From the cell containing the given text, extract its center point as [X, Y] coordinate. 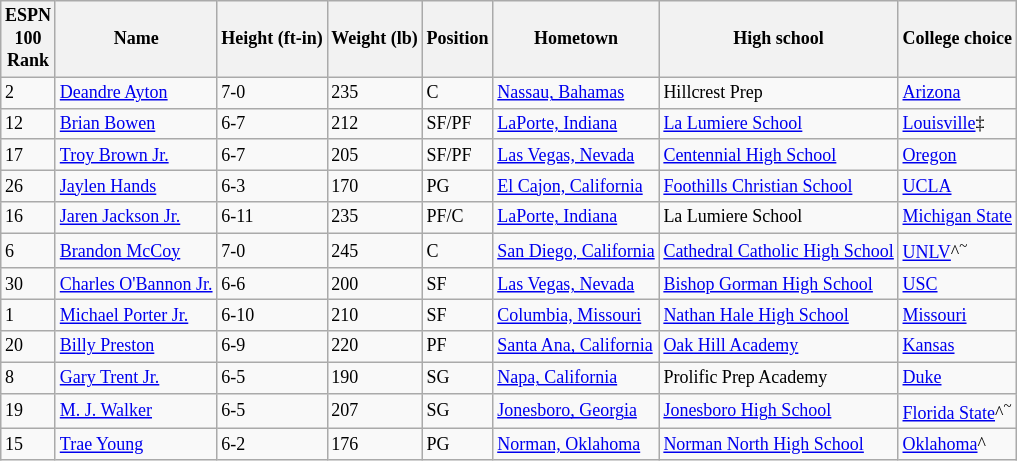
190 [374, 378]
Hometown [576, 39]
245 [374, 251]
Brandon McCoy [136, 251]
6-11 [272, 218]
ESPN 100 Rank [28, 39]
College choice [957, 39]
15 [28, 444]
El Cajon, California [576, 186]
Jaylen Hands [136, 186]
Position [458, 39]
Oregon [957, 154]
176 [374, 444]
San Diego, California [576, 251]
6-6 [272, 284]
200 [374, 284]
Hillcrest Prep [778, 92]
Troy Brown Jr. [136, 154]
6-10 [272, 316]
Jaren Jackson Jr. [136, 218]
2 [28, 92]
Billy Preston [136, 346]
USC [957, 284]
Height (ft-in) [272, 39]
26 [28, 186]
8 [28, 378]
Deandre Ayton [136, 92]
M. J. Walker [136, 411]
Napa, California [576, 378]
12 [28, 124]
16 [28, 218]
Arizona [957, 92]
Norman North High School [778, 444]
6-3 [272, 186]
PF/C [458, 218]
Louisville‡ [957, 124]
UCLA [957, 186]
Norman, Oklahoma [576, 444]
Kansas [957, 346]
Prolific Prep Academy [778, 378]
Nathan Hale High School [778, 316]
20 [28, 346]
PF [458, 346]
Weight (lb) [374, 39]
Missouri [957, 316]
Brian Bowen [136, 124]
Jonesboro High School [778, 411]
Nassau, Bahamas [576, 92]
Oak Hill Academy [778, 346]
170 [374, 186]
Michael Porter Jr. [136, 316]
Bishop Gorman High School [778, 284]
210 [374, 316]
Trae Young [136, 444]
205 [374, 154]
207 [374, 411]
220 [374, 346]
Duke [957, 378]
17 [28, 154]
6-2 [272, 444]
6-9 [272, 346]
Centennial High School [778, 154]
Santa Ana, California [576, 346]
212 [374, 124]
Cathedral Catholic High School [778, 251]
19 [28, 411]
Columbia, Missouri [576, 316]
Florida State^~ [957, 411]
Michigan State [957, 218]
30 [28, 284]
Jonesboro, Georgia [576, 411]
UNLV^~ [957, 251]
High school [778, 39]
Oklahoma^ [957, 444]
Foothills Christian School [778, 186]
1 [28, 316]
Gary Trent Jr. [136, 378]
Charles O'Bannon Jr. [136, 284]
6 [28, 251]
Name [136, 39]
